Find where the given text appears and provide that cell's center as (x, y) coordinate. 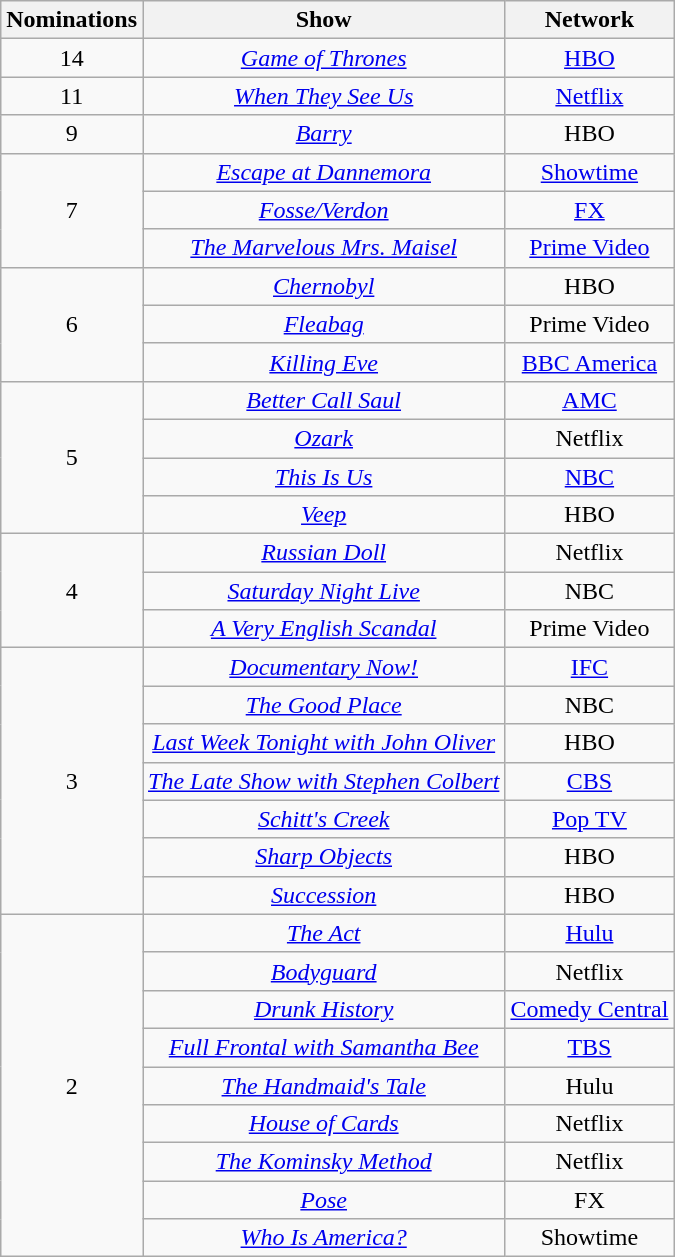
Fosse/Verdon (323, 210)
CBS (590, 781)
The Handmaid's Tale (323, 1085)
Game of Thrones (323, 58)
Chernobyl (323, 286)
Fleabag (323, 324)
Sharp Objects (323, 857)
Succession (323, 895)
When They See Us (323, 96)
The Act (323, 933)
The Kominsky Method (323, 1162)
Ozark (323, 438)
9 (72, 134)
Show (323, 20)
Escape at Dannemora (323, 172)
Network (590, 20)
Russian Doll (323, 553)
Who Is America? (323, 1238)
Barry (323, 134)
Pose (323, 1200)
Documentary Now! (323, 667)
7 (72, 210)
4 (72, 591)
A Very English Scandal (323, 629)
BBC America (590, 362)
TBS (590, 1047)
House of Cards (323, 1124)
Drunk History (323, 1009)
Last Week Tonight with John Oliver (323, 743)
Killing Eve (323, 362)
11 (72, 96)
Bodyguard (323, 971)
The Late Show with Stephen Colbert (323, 781)
Pop TV (590, 819)
The Marvelous Mrs. Maisel (323, 248)
Full Frontal with Samantha Bee (323, 1047)
AMC (590, 400)
This Is Us (323, 477)
The Good Place (323, 705)
6 (72, 324)
14 (72, 58)
Saturday Night Live (323, 591)
Comedy Central (590, 1009)
5 (72, 457)
Nominations (72, 20)
IFC (590, 667)
Better Call Saul (323, 400)
Veep (323, 515)
3 (72, 781)
2 (72, 1086)
Schitt's Creek (323, 819)
